Output the (x, y) coordinate of the center of the cell containing the given text.  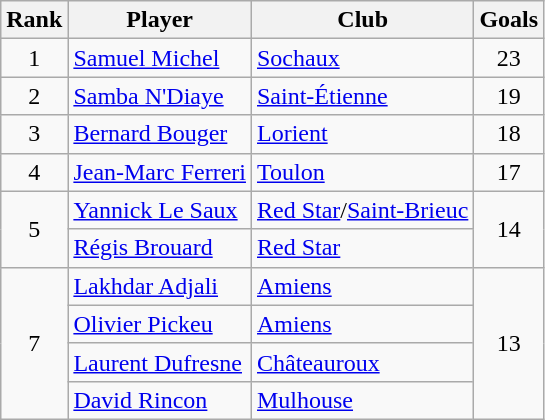
19 (509, 96)
Lorient (362, 134)
Châteauroux (362, 362)
Player (160, 20)
1 (34, 58)
14 (509, 229)
Mulhouse (362, 400)
David Rincon (160, 400)
Saint-Étienne (362, 96)
13 (509, 343)
Olivier Pickeu (160, 324)
Laurent Dufresne (160, 362)
4 (34, 172)
Goals (509, 20)
7 (34, 343)
Jean-Marc Ferreri (160, 172)
17 (509, 172)
Toulon (362, 172)
Yannick Le Saux (160, 210)
Lakhdar Adjali (160, 286)
Red Star/Saint-Brieuc (362, 210)
5 (34, 229)
Club (362, 20)
Rank (34, 20)
23 (509, 58)
2 (34, 96)
18 (509, 134)
Régis Brouard (160, 248)
Bernard Bouger (160, 134)
3 (34, 134)
Samuel Michel (160, 58)
Red Star (362, 248)
Sochaux (362, 58)
Samba N'Diaye (160, 96)
